For the text-containing cell, return its midpoint in (X, Y) coordinate format. 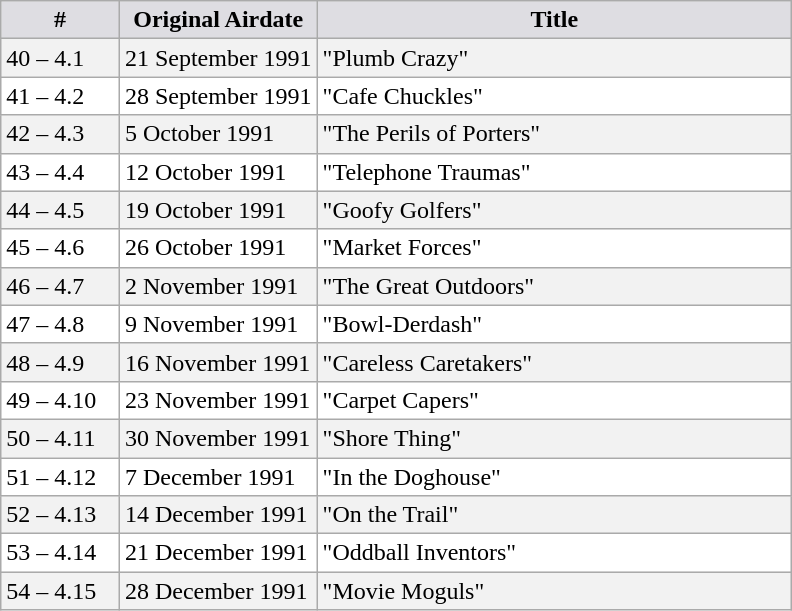
"On the Trail" (554, 515)
"Careless Caretakers" (554, 362)
"Cafe Chuckles" (554, 96)
9 November 1991 (218, 324)
28 December 1991 (218, 591)
"Market Forces" (554, 248)
"Plumb Crazy" (554, 58)
45 – 4.6 (60, 248)
"The Perils of Porters" (554, 134)
46 – 4.7 (60, 286)
26 October 1991 (218, 248)
23 November 1991 (218, 400)
"Movie Moguls" (554, 591)
12 October 1991 (218, 172)
"Oddball Inventors" (554, 553)
43 – 4.4 (60, 172)
21 December 1991 (218, 553)
"Shore Thing" (554, 438)
44 – 4.5 (60, 210)
"The Great Outdoors" (554, 286)
54 – 4.15 (60, 591)
Original Airdate (218, 20)
28 September 1991 (218, 96)
19 October 1991 (218, 210)
5 October 1991 (218, 134)
40 – 4.1 (60, 58)
53 – 4.14 (60, 553)
42 – 4.3 (60, 134)
# (60, 20)
Title (554, 20)
47 – 4.8 (60, 324)
30 November 1991 (218, 438)
14 December 1991 (218, 515)
50 – 4.11 (60, 438)
2 November 1991 (218, 286)
"Goofy Golfers" (554, 210)
41 – 4.2 (60, 96)
16 November 1991 (218, 362)
51 – 4.12 (60, 477)
"Carpet Capers" (554, 400)
"Bowl-Derdash" (554, 324)
52 – 4.13 (60, 515)
21 September 1991 (218, 58)
7 December 1991 (218, 477)
"In the Doghouse" (554, 477)
49 – 4.10 (60, 400)
48 – 4.9 (60, 362)
"Telephone Traumas" (554, 172)
